Return (x, y) of the center of cell containing provided text 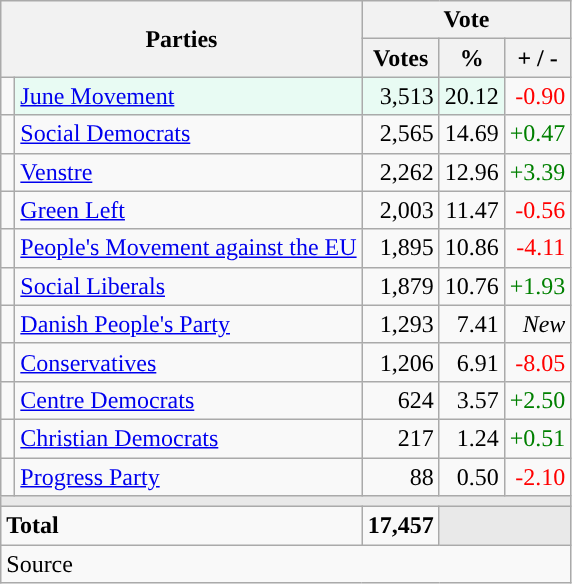
-0.56 (538, 210)
Vote (466, 20)
Danish People's Party (188, 324)
Green Left (188, 210)
+1.93 (538, 286)
New (538, 324)
7.41 (472, 324)
+0.47 (538, 134)
-2.10 (538, 477)
2,565 (400, 134)
+3.39 (538, 172)
6.91 (472, 362)
-0.90 (538, 96)
+2.50 (538, 400)
1.24 (472, 438)
1,895 (400, 248)
Social Liberals (188, 286)
Conservatives (188, 362)
Votes (400, 58)
Centre Democrats (188, 400)
+ / - (538, 58)
1,206 (400, 362)
3,513 (400, 96)
Christian Democrats (188, 438)
Progress Party (188, 477)
14.69 (472, 134)
11.47 (472, 210)
1,879 (400, 286)
88 (400, 477)
People's Movement against the EU (188, 248)
217 (400, 438)
10.76 (472, 286)
-8.05 (538, 362)
June Movement (188, 96)
Total (182, 526)
+0.51 (538, 438)
2,003 (400, 210)
1,293 (400, 324)
Source (286, 564)
Venstre (188, 172)
3.57 (472, 400)
Social Democrats (188, 134)
624 (400, 400)
10.86 (472, 248)
12.96 (472, 172)
2,262 (400, 172)
20.12 (472, 96)
Parties (182, 39)
17,457 (400, 526)
0.50 (472, 477)
-4.11 (538, 248)
% (472, 58)
